Return the (x, y) coordinate for the center point of the cell that contains the specified text.  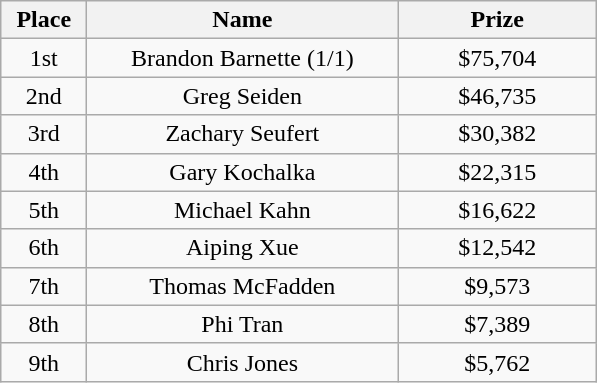
$9,573 (498, 286)
9th (44, 362)
$5,762 (498, 362)
$16,622 (498, 210)
Place (44, 20)
$12,542 (498, 248)
2nd (44, 96)
Name (242, 20)
Zachary Seufert (242, 134)
1st (44, 58)
3rd (44, 134)
$75,704 (498, 58)
7th (44, 286)
Aiping Xue (242, 248)
Phi Tran (242, 324)
Brandon Barnette (1/1) (242, 58)
5th (44, 210)
Michael Kahn (242, 210)
$7,389 (498, 324)
$46,735 (498, 96)
Thomas McFadden (242, 286)
8th (44, 324)
Chris Jones (242, 362)
$22,315 (498, 172)
Gary Kochalka (242, 172)
4th (44, 172)
6th (44, 248)
$30,382 (498, 134)
Prize (498, 20)
Greg Seiden (242, 96)
